Provide the [X, Y] coordinate of the cell's center where the given text is located.  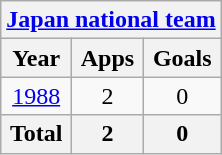
Total [36, 134]
1988 [36, 96]
Japan national team [111, 20]
Apps [108, 58]
Goals [182, 58]
Year [36, 58]
